Output the [x, y] coordinate of the center of the cell containing the given text.  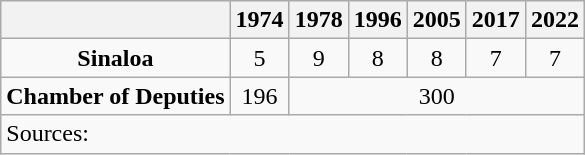
Sinaloa [116, 58]
2017 [496, 20]
Sources: [293, 134]
1974 [260, 20]
1996 [378, 20]
9 [318, 58]
Chamber of Deputies [116, 96]
5 [260, 58]
2005 [436, 20]
1978 [318, 20]
300 [436, 96]
2022 [554, 20]
196 [260, 96]
